Scan for the cell matching the given text and deliver its [X, Y] coordinate at center. 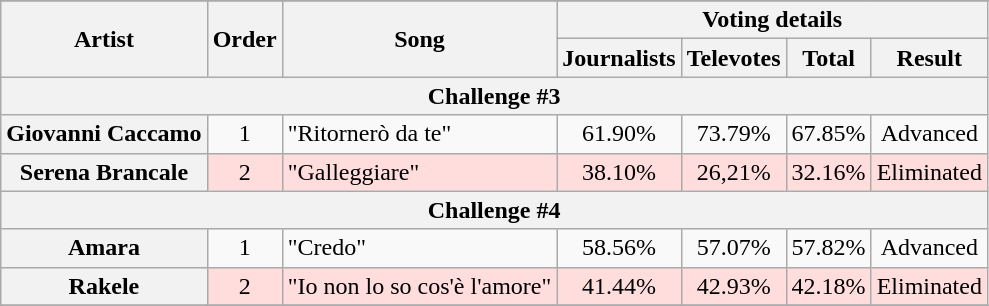
Serena Brancale [104, 172]
26,21% [734, 172]
38.10% [619, 172]
Order [244, 39]
57.07% [734, 248]
"Galleggiare" [420, 172]
Song [420, 39]
58.56% [619, 248]
61.90% [619, 134]
Amara [104, 248]
Challenge #3 [494, 96]
Voting details [772, 20]
32.16% [828, 172]
"Ritornerò da te" [420, 134]
57.82% [828, 248]
"Io non lo so cos'è l'amore" [420, 286]
Result [929, 58]
Giovanni Caccamo [104, 134]
42.18% [828, 286]
41.44% [619, 286]
67.85% [828, 134]
"Credo" [420, 248]
Televotes [734, 58]
Journalists [619, 58]
Rakele [104, 286]
Total [828, 58]
Artist [104, 39]
42.93% [734, 286]
73.79% [734, 134]
Challenge #4 [494, 210]
